Pinpoint the cell where the given text exists, returning its (x, y) midpoint coordinate. 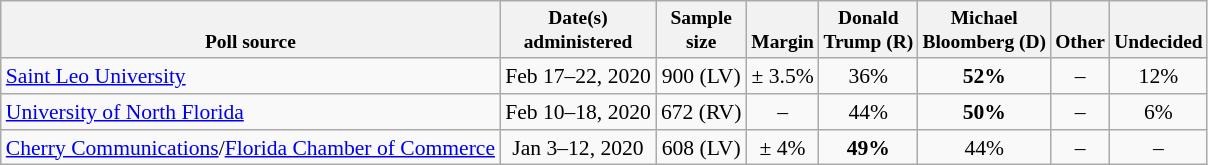
12% (1159, 76)
University of North Florida (250, 112)
Feb 17–22, 2020 (578, 76)
Poll source (250, 30)
36% (868, 76)
50% (984, 112)
44% (868, 112)
52% (984, 76)
Date(s)administered (578, 30)
Undecided (1159, 30)
MichaelBloomberg (D) (984, 30)
DonaldTrump (R) (868, 30)
672 (RV) (702, 112)
Feb 10–18, 2020 (578, 112)
Samplesize (702, 30)
± 3.5% (782, 76)
6% (1159, 112)
Other (1080, 30)
900 (LV) (702, 76)
Margin (782, 30)
Saint Leo University (250, 76)
